Provide the [x, y] coordinate of the cell's center where the given text is located.  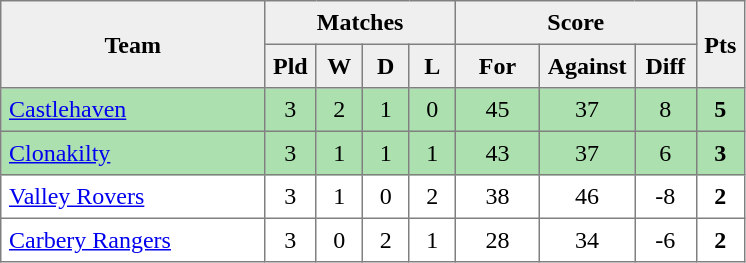
Valley Rovers [133, 197]
38 [497, 197]
-6 [666, 240]
D [385, 66]
Team [133, 44]
For [497, 66]
Castlehaven [133, 110]
8 [666, 110]
34 [586, 240]
5 [720, 110]
W [339, 66]
Matches [360, 23]
Carbery Rangers [133, 240]
Pts [720, 44]
Diff [666, 66]
-8 [666, 197]
Clonakilty [133, 153]
28 [497, 240]
Score [576, 23]
6 [666, 153]
45 [497, 110]
46 [586, 197]
Against [586, 66]
43 [497, 153]
Pld [290, 66]
L [432, 66]
